Detect which cell encompasses the target text, then output its (x, y) center coordinate. 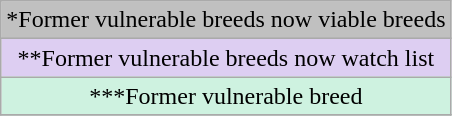
*Former vulnerable breeds now viable breeds (226, 20)
**Former vulnerable breeds now watch list (226, 58)
***Former vulnerable breed (226, 96)
